Return the (X, Y) coordinate for the center point of the cell that contains the specified text.  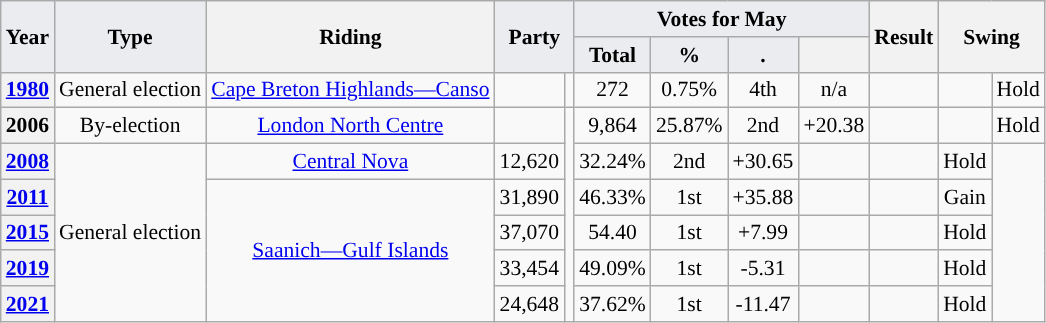
n/a (834, 90)
% (690, 55)
2006 (28, 126)
25.87% (690, 126)
54.40 (612, 233)
37,070 (530, 233)
+30.65 (764, 162)
Riding (350, 36)
31,890 (530, 197)
37.62% (612, 304)
4th (764, 90)
-5.31 (764, 269)
London North Centre (350, 126)
+20.38 (834, 126)
Type (130, 36)
Central Nova (350, 162)
2021 (28, 304)
9,864 (612, 126)
Gain (964, 197)
33,454 (530, 269)
12,620 (530, 162)
-11.47 (764, 304)
Result (904, 36)
0.75% (690, 90)
Party (535, 36)
49.09% (612, 269)
+7.99 (764, 233)
2011 (28, 197)
32.24% (612, 162)
By-election (130, 126)
Votes for May (722, 19)
24,648 (530, 304)
2015 (28, 233)
2008 (28, 162)
Cape Breton Highlands—Canso (350, 90)
+35.88 (764, 197)
Swing (992, 36)
. (764, 55)
46.33% (612, 197)
2019 (28, 269)
272 (612, 90)
1980 (28, 90)
Saanich—Gulf Islands (350, 250)
Total (612, 55)
Year (28, 36)
